Identify which cell holds the provided text, then report its [X, Y] central coordinate. 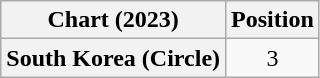
South Korea (Circle) [114, 58]
3 [273, 58]
Position [273, 20]
Chart (2023) [114, 20]
